Identify which cell holds the provided text, then report its [x, y] central coordinate. 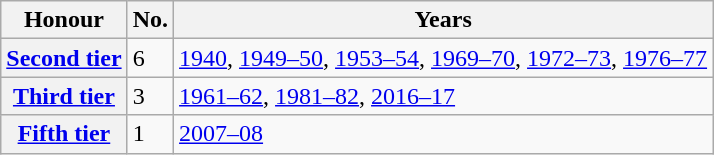
Years [444, 20]
1 [150, 134]
1961–62, 1981–82, 2016–17 [444, 96]
Fifth tier [64, 134]
Honour [64, 20]
2007–08 [444, 134]
Second tier [64, 58]
Third tier [64, 96]
No. [150, 20]
6 [150, 58]
3 [150, 96]
1940, 1949–50, 1953–54, 1969–70, 1972–73, 1976–77 [444, 58]
